For the text-containing cell, return its midpoint in [x, y] coordinate format. 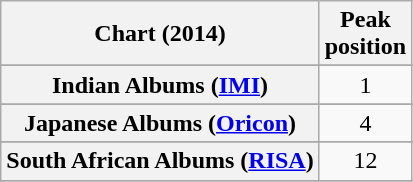
Chart (2014) [160, 34]
12 [365, 161]
Japanese Albums (Oricon) [160, 123]
4 [365, 123]
Indian Albums (IMI) [160, 85]
1 [365, 85]
Peakposition [365, 34]
South African Albums (RISA) [160, 161]
